Detect which cell encompasses the target text, then output its (x, y) center coordinate. 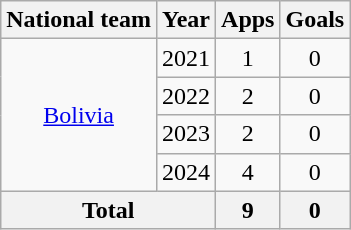
9 (248, 210)
1 (248, 58)
2023 (186, 134)
2021 (186, 58)
4 (248, 172)
Year (186, 20)
Total (108, 210)
Goals (315, 20)
2024 (186, 172)
2022 (186, 96)
National team (79, 20)
Bolivia (79, 115)
Apps (248, 20)
